Provide the (X, Y) coordinate of the cell's center where the given text is located.  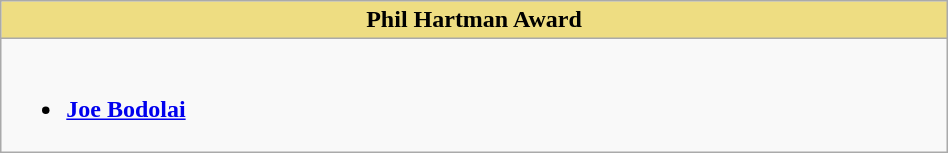
Phil Hartman Award (474, 20)
Joe Bodolai (474, 96)
